Provide the (x, y) coordinate of the cell's center where the given text is located.  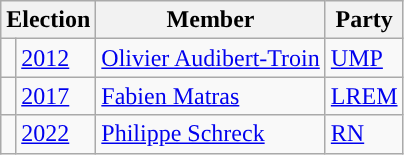
LREM (364, 96)
Philippe Schreck (211, 134)
2022 (56, 134)
UMP (364, 58)
RN (364, 134)
Olivier Audibert-Troin (211, 58)
Member (211, 20)
2012 (56, 58)
2017 (56, 96)
Party (364, 20)
Fabien Matras (211, 96)
Election (48, 20)
